Pinpoint the cell where the given text exists, returning its (x, y) midpoint coordinate. 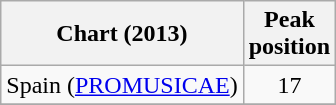
Peakposition (289, 34)
Spain (PROMUSICAE) (122, 85)
Chart (2013) (122, 34)
17 (289, 85)
